Detect which cell encompasses the target text, then output its [X, Y] center coordinate. 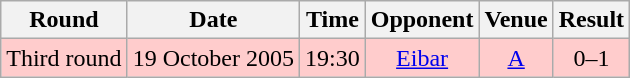
Round [64, 20]
Result [591, 20]
Eibar [422, 58]
Date [213, 20]
Opponent [422, 20]
0–1 [591, 58]
Third round [64, 58]
19:30 [332, 58]
Time [332, 20]
Venue [516, 20]
19 October 2005 [213, 58]
A [516, 58]
